Search for the cell housing the specified text and yield its (x, y) center coordinate. 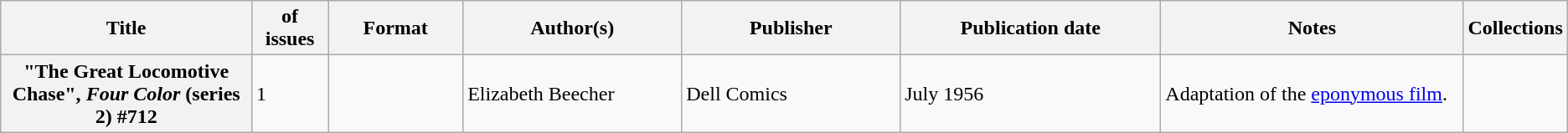
Publisher (791, 28)
July 1956 (1030, 94)
Format (395, 28)
Notes (1312, 28)
Publication date (1030, 28)
Collections (1515, 28)
Title (126, 28)
1 (290, 94)
Adaptation of the eponymous film. (1312, 94)
Author(s) (573, 28)
of issues (290, 28)
"The Great Locomotive Chase", Four Color (series 2) #712 (126, 94)
Elizabeth Beecher (573, 94)
Dell Comics (791, 94)
